Extract the [x, y] coordinate from the center of the cell holding the provided text.  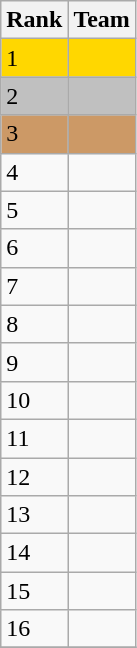
Team [102, 20]
16 [34, 629]
8 [34, 324]
14 [34, 553]
9 [34, 362]
4 [34, 172]
1 [34, 58]
10 [34, 400]
13 [34, 515]
11 [34, 438]
7 [34, 286]
Rank [34, 20]
15 [34, 591]
2 [34, 96]
6 [34, 248]
12 [34, 477]
5 [34, 210]
3 [34, 134]
